Identify which cell holds the provided text, then report its (x, y) central coordinate. 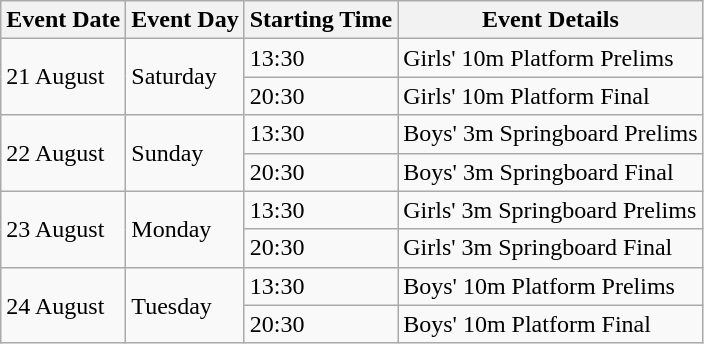
Boys' 3m Springboard Prelims (550, 134)
Boys' 10m Platform Prelims (550, 286)
Tuesday (185, 305)
Event Date (64, 20)
23 August (64, 229)
Boys' 10m Platform Final (550, 324)
Sunday (185, 153)
Event Details (550, 20)
22 August (64, 153)
Girls' 10m Platform Prelims (550, 58)
Girls' 3m Springboard Final (550, 248)
24 August (64, 305)
Event Day (185, 20)
Saturday (185, 77)
Monday (185, 229)
21 August (64, 77)
Starting Time (321, 20)
Boys' 3m Springboard Final (550, 172)
Girls' 3m Springboard Prelims (550, 210)
Girls' 10m Platform Final (550, 96)
